Identify which cell holds the provided text, then report its (X, Y) central coordinate. 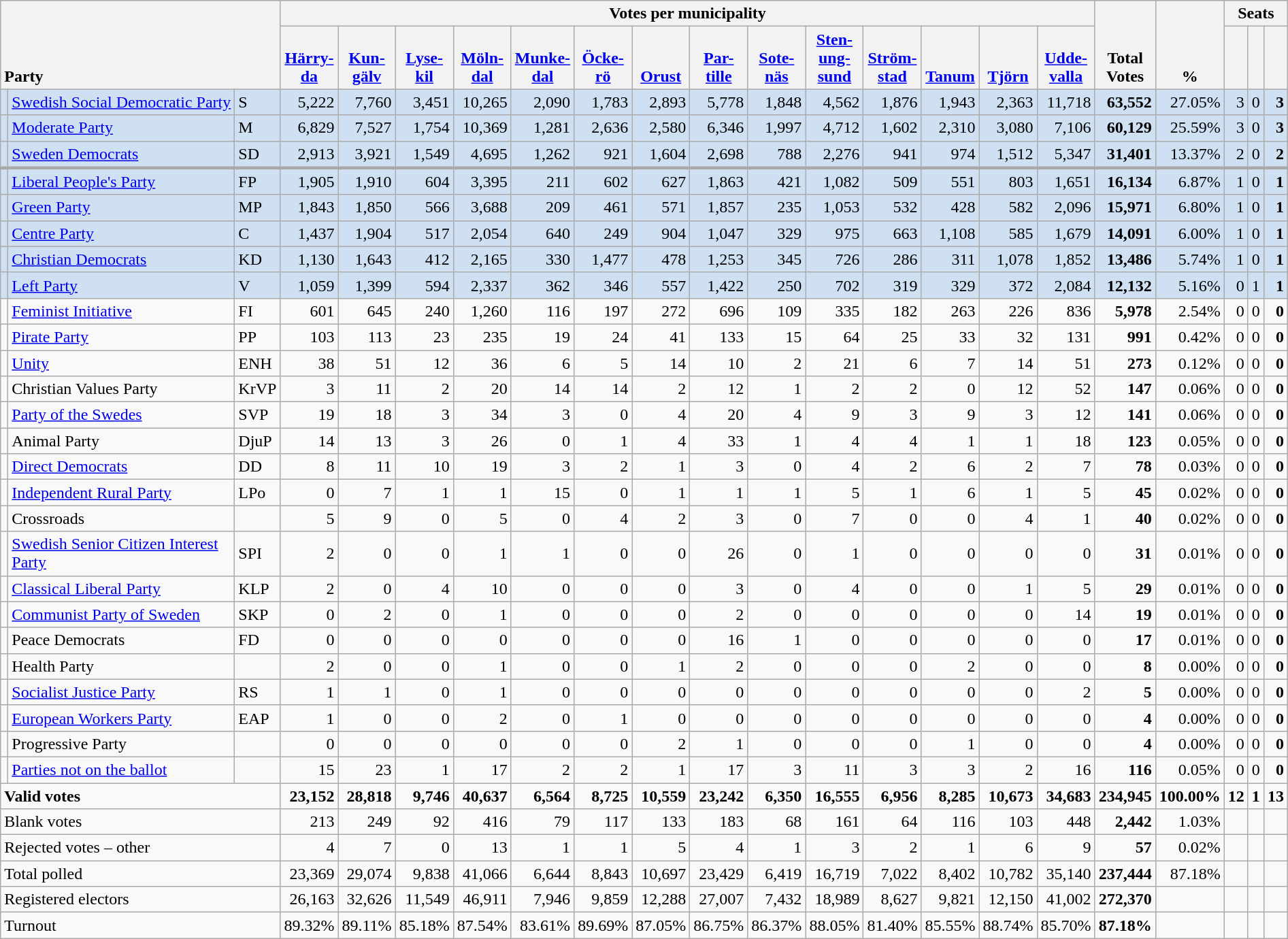
85.70% (1066, 925)
311 (950, 259)
Sweden Democrats (121, 154)
KrVP (257, 389)
4,712 (834, 128)
5,778 (719, 102)
182 (893, 311)
28,818 (367, 795)
1,843 (309, 208)
921 (603, 154)
346 (603, 285)
1,850 (367, 208)
6,829 (309, 128)
5,347 (1066, 154)
263 (950, 311)
41,066 (482, 874)
2,580 (661, 128)
1,047 (719, 233)
183 (719, 822)
1,876 (893, 102)
645 (367, 311)
109 (777, 311)
Animal Party (121, 441)
1,857 (719, 208)
10,782 (1008, 874)
Sten- ung- sund (834, 58)
EAP (257, 718)
FI (257, 311)
Seats (1256, 14)
Par- tille (719, 58)
836 (1066, 311)
88.05% (834, 925)
DD (257, 467)
702 (834, 285)
1,082 (834, 182)
1,059 (309, 285)
89.32% (309, 925)
330 (542, 259)
461 (603, 208)
Independent Rural Party (121, 493)
7,106 (1066, 128)
Tjörn (1008, 58)
566 (425, 208)
226 (1008, 311)
23,429 (719, 874)
1,997 (777, 128)
31 (1125, 554)
240 (425, 311)
16,719 (834, 874)
6,956 (893, 795)
557 (661, 285)
Centre Party (121, 233)
421 (777, 182)
34,683 (1066, 795)
Total polled (140, 874)
4,562 (834, 102)
1.03% (1189, 822)
85.55% (950, 925)
1,904 (367, 233)
Party of the Swedes (121, 415)
416 (482, 822)
213 (309, 822)
2,090 (542, 102)
345 (777, 259)
21 (834, 363)
89.69% (603, 925)
13.37% (1189, 154)
147 (1125, 389)
509 (893, 182)
12,150 (1008, 900)
79 (542, 822)
16,555 (834, 795)
209 (542, 208)
Kun- gälv (367, 58)
Christian Values Party (121, 389)
117 (603, 822)
272,370 (1125, 900)
372 (1008, 285)
123 (1125, 441)
23,242 (719, 795)
272 (661, 311)
6,350 (777, 795)
0.12% (1189, 363)
3,921 (367, 154)
1,281 (542, 128)
1,604 (661, 154)
Socialist Justice Party (121, 692)
1,602 (893, 128)
86.75% (719, 925)
412 (425, 259)
25 (893, 337)
12,132 (1125, 285)
0.03% (1189, 467)
40 (1125, 518)
Härry- da (309, 58)
Feminist Initiative (121, 311)
KLP (257, 589)
86.37% (777, 925)
6.87% (1189, 182)
726 (834, 259)
11,718 (1066, 102)
Progressive Party (121, 744)
6,564 (542, 795)
663 (893, 233)
35,140 (1066, 874)
141 (1125, 415)
24 (603, 337)
1,437 (309, 233)
627 (661, 182)
2.54% (1189, 311)
237,444 (1125, 874)
319 (893, 285)
6,644 (542, 874)
27,007 (719, 900)
Lyse- kil (425, 58)
85.18% (425, 925)
8,627 (893, 900)
M (257, 128)
41 (661, 337)
Christian Democrats (121, 259)
Munke- dal (542, 58)
1,679 (1066, 233)
1,078 (1008, 259)
Green Party (121, 208)
1,549 (425, 154)
2,363 (1008, 102)
C (257, 233)
582 (1008, 208)
12,288 (661, 900)
16,134 (1125, 182)
7,432 (777, 900)
602 (603, 182)
PP (257, 337)
10,673 (1008, 795)
Udde- valla (1066, 58)
3,080 (1008, 128)
640 (542, 233)
2,276 (834, 154)
904 (661, 233)
604 (425, 182)
2,084 (1066, 285)
8,285 (950, 795)
1,260 (482, 311)
Party (140, 45)
Möln- dal (482, 58)
2,054 (482, 233)
KD (257, 259)
14,091 (1125, 233)
6,419 (777, 874)
Turnout (140, 925)
131 (1066, 337)
1,783 (603, 102)
32 (1008, 337)
29 (1125, 589)
13,486 (1125, 259)
478 (661, 259)
6,346 (719, 128)
25.59% (1189, 128)
9,746 (425, 795)
2,337 (482, 285)
LPo (257, 493)
10,265 (482, 102)
941 (893, 154)
1,053 (834, 208)
1,477 (603, 259)
8,402 (950, 874)
1,512 (1008, 154)
Sote- näs (777, 58)
SVP (257, 415)
585 (1008, 233)
2,893 (661, 102)
FP (257, 182)
5,222 (309, 102)
38 (309, 363)
594 (425, 285)
Parties not on the ballot (121, 770)
1,848 (777, 102)
Unity (121, 363)
551 (950, 182)
41,002 (1066, 900)
1,852 (1066, 259)
991 (1125, 337)
31,401 (1125, 154)
Classical Liberal Party (121, 589)
9,838 (425, 874)
803 (1008, 182)
286 (893, 259)
532 (893, 208)
1,943 (950, 102)
197 (603, 311)
81.40% (893, 925)
1,905 (309, 182)
68 (777, 822)
34 (482, 415)
161 (834, 822)
975 (834, 233)
362 (542, 285)
2,442 (1125, 822)
23,369 (309, 874)
601 (309, 311)
Swedish Social Democratic Party (121, 102)
MP (257, 208)
32,626 (367, 900)
Moderate Party (121, 128)
45 (1125, 493)
1,399 (367, 285)
SPI (257, 554)
87.05% (661, 925)
2,310 (950, 128)
52 (1066, 389)
36 (482, 363)
Left Party (121, 285)
Rejected votes – other (140, 848)
European Workers Party (121, 718)
Registered electors (140, 900)
63,552 (1125, 102)
2,096 (1066, 208)
6.00% (1189, 233)
S (257, 102)
273 (1125, 363)
Health Party (121, 666)
Swedish Senior Citizen Interest Party (121, 554)
9,821 (950, 900)
Orust (661, 58)
517 (425, 233)
SD (257, 154)
Blank votes (140, 822)
Pirate Party (121, 337)
46,911 (482, 900)
8,843 (603, 874)
Total Votes (1125, 45)
78 (1125, 467)
% (1189, 45)
27.05% (1189, 102)
1,108 (950, 233)
23,152 (309, 795)
1,253 (719, 259)
Liberal People's Party (121, 182)
10,369 (482, 128)
83.61% (542, 925)
89.11% (367, 925)
6.80% (1189, 208)
26,163 (309, 900)
Öcke- rö (603, 58)
0.42% (1189, 337)
3,395 (482, 182)
5.16% (1189, 285)
4,695 (482, 154)
Ström- stad (893, 58)
3,451 (425, 102)
696 (719, 311)
1,422 (719, 285)
2,698 (719, 154)
1,651 (1066, 182)
29,074 (367, 874)
1,262 (542, 154)
2,165 (482, 259)
SKP (257, 614)
250 (777, 285)
88.74% (1008, 925)
1,910 (367, 182)
571 (661, 208)
FD (257, 640)
100.00% (1189, 795)
448 (1066, 822)
V (257, 285)
9,859 (603, 900)
5.74% (1189, 259)
Tanum (950, 58)
57 (1125, 848)
974 (950, 154)
10,559 (661, 795)
ENH (257, 363)
7,946 (542, 900)
1,643 (367, 259)
113 (367, 337)
335 (834, 311)
15,971 (1125, 208)
Peace Democrats (121, 640)
2,913 (309, 154)
211 (542, 182)
428 (950, 208)
87.54% (482, 925)
Valid votes (140, 795)
40,637 (482, 795)
60,129 (1125, 128)
Communist Party of Sweden (121, 614)
Direct Democrats (121, 467)
8,725 (603, 795)
7,527 (367, 128)
3,688 (482, 208)
DjuP (257, 441)
10,697 (661, 874)
5,978 (1125, 311)
2,636 (603, 128)
7,022 (893, 874)
1,754 (425, 128)
18,989 (834, 900)
234,945 (1125, 795)
7,760 (367, 102)
11,549 (425, 900)
Crossroads (121, 518)
1,130 (309, 259)
RS (257, 692)
Votes per municipality (687, 14)
788 (777, 154)
92 (425, 822)
1,863 (719, 182)
